Identify which cell holds the provided text, then report its (x, y) central coordinate. 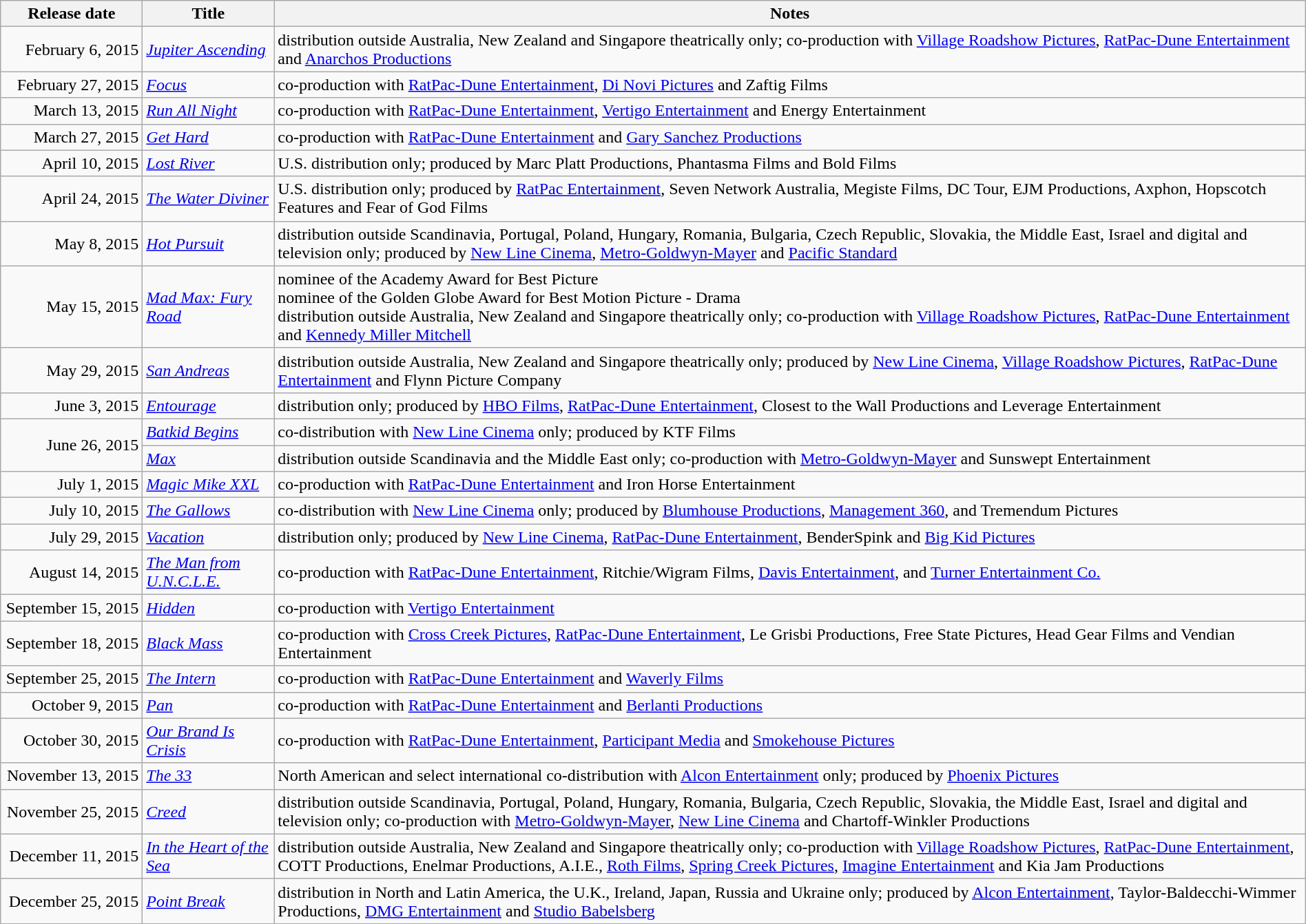
The 33 (208, 776)
San Andreas (208, 370)
Release date (72, 14)
October 30, 2015 (72, 741)
co-distribution with New Line Cinema only; produced by Blumhouse Productions, Management 360, and Tremendum Pictures (789, 511)
July 29, 2015 (72, 537)
June 3, 2015 (72, 406)
May 15, 2015 (72, 307)
Black Mass (208, 643)
The Intern (208, 679)
April 24, 2015 (72, 198)
co-production with RatPac-Dune Entertainment and Berlanti Productions (789, 705)
Notes (789, 14)
U.S. distribution only; produced by Marc Platt Productions, Phantasma Films and Bold Films (789, 163)
Magic Mike XXL (208, 485)
co-production with RatPac-Dune Entertainment and Gary Sanchez Productions (789, 137)
March 27, 2015 (72, 137)
Point Break (208, 901)
Run All Night (208, 111)
November 25, 2015 (72, 811)
co-production with RatPac-Dune Entertainment, Vertigo Entertainment and Energy Entertainment (789, 111)
Pan (208, 705)
co-production with RatPac-Dune Entertainment, Participant Media and Smokehouse Pictures (789, 741)
distribution outside Scandinavia and the Middle East only; co-production with Metro-Goldwyn-Mayer and Sunswept Entertainment (789, 458)
Lost River (208, 163)
The Water Diviner (208, 198)
Mad Max: Fury Road (208, 307)
February 27, 2015 (72, 85)
July 10, 2015 (72, 511)
North American and select international co-distribution with Alcon Entertainment only; produced by Phoenix Pictures (789, 776)
March 13, 2015 (72, 111)
co-production with RatPac-Dune Entertainment and Waverly Films (789, 679)
Focus (208, 85)
co-distribution with New Line Cinema only; produced by KTF Films (789, 432)
The Man from U.N.C.L.E. (208, 573)
Hot Pursuit (208, 244)
Batkid Begins (208, 432)
co-production with RatPac-Dune Entertainment, Di Novi Pictures and Zaftig Films (789, 85)
distribution only; produced by New Line Cinema, RatPac-Dune Entertainment, BenderSpink and Big Kid Pictures (789, 537)
August 14, 2015 (72, 573)
October 9, 2015 (72, 705)
The Gallows (208, 511)
December 11, 2015 (72, 857)
September 15, 2015 (72, 608)
December 25, 2015 (72, 901)
Title (208, 14)
Creed (208, 811)
Max (208, 458)
May 8, 2015 (72, 244)
September 25, 2015 (72, 679)
Jupiter Ascending (208, 50)
co-production with RatPac-Dune Entertainment, Ritchie/Wigram Films, Davis Entertainment, and Turner Entertainment Co. (789, 573)
Vacation (208, 537)
June 26, 2015 (72, 445)
Entourage (208, 406)
Our Brand Is Crisis (208, 741)
Get Hard (208, 137)
In the Heart of the Sea (208, 857)
co-production with Vertigo Entertainment (789, 608)
November 13, 2015 (72, 776)
September 18, 2015 (72, 643)
May 29, 2015 (72, 370)
distribution only; produced by HBO Films, RatPac-Dune Entertainment, Closest to the Wall Productions and Leverage Entertainment (789, 406)
April 10, 2015 (72, 163)
Hidden (208, 608)
July 1, 2015 (72, 485)
February 6, 2015 (72, 50)
co-production with RatPac-Dune Entertainment and Iron Horse Entertainment (789, 485)
